Locate the cell with the specified text and output its [X, Y] center coordinate. 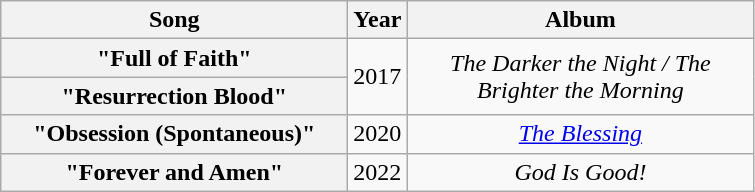
"Obsession (Spontaneous)" [174, 134]
2020 [378, 134]
Year [378, 20]
Album [580, 20]
2017 [378, 77]
2022 [378, 172]
The Darker the Night / The Brighter the Morning [580, 77]
"Resurrection Blood" [174, 96]
Song [174, 20]
God Is Good! [580, 172]
The Blessing [580, 134]
"Forever and Amen" [174, 172]
"Full of Faith" [174, 58]
